Identify which cell holds the provided text, then report its [X, Y] central coordinate. 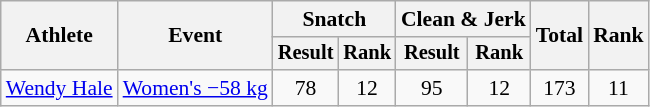
Wendy Hale [60, 88]
11 [618, 88]
95 [432, 88]
Snatch [334, 19]
Total [560, 36]
Women's −58 kg [196, 88]
Clean & Jerk [464, 19]
173 [560, 88]
Athlete [60, 36]
Event [196, 36]
78 [306, 88]
